Capture the cell that displays the provided text and extract its (X, Y) central coordinate. 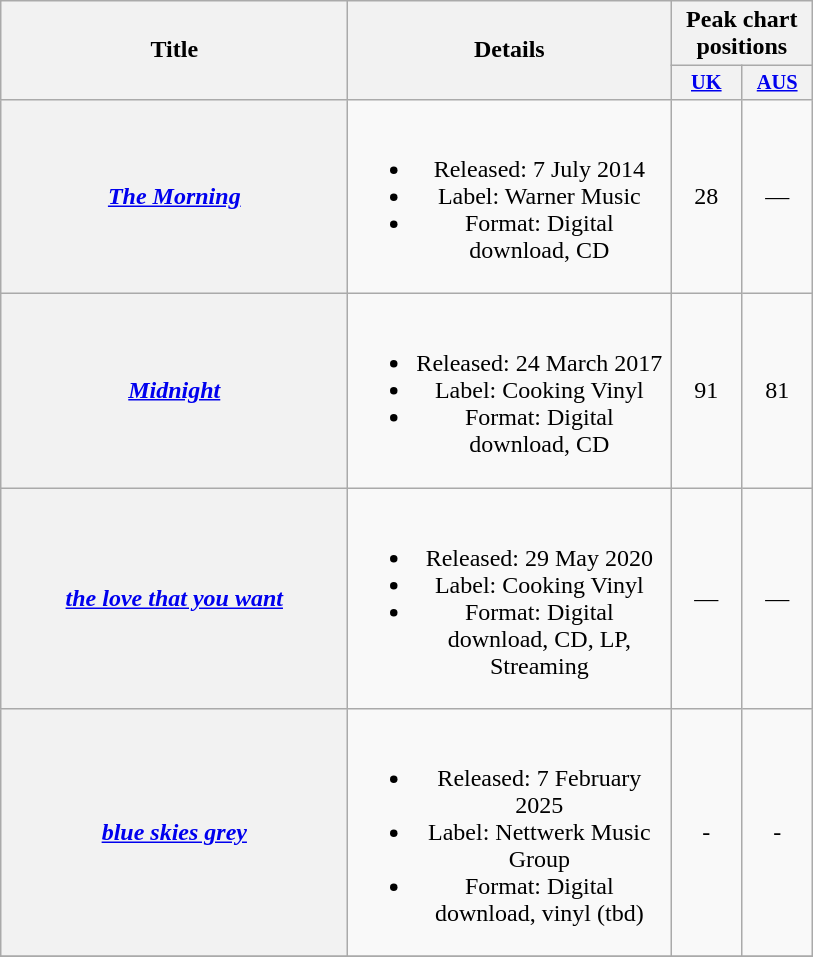
81 (778, 391)
UK (706, 83)
the love that you want (174, 598)
Peak chart positions (742, 34)
Details (510, 50)
The Morning (174, 196)
AUS (778, 83)
Released: 7 July 2014Label: Warner MusicFormat: Digital download, CD (510, 196)
Released: 29 May 2020Label: Cooking VinylFormat: Digital download, CD, LP, Streaming (510, 598)
Released: 7 February 2025Label: Nettwerk Music GroupFormat: Digital download, vinyl (tbd) (510, 833)
91 (706, 391)
Midnight (174, 391)
Released: 24 March 2017Label: Cooking VinylFormat: Digital download, CD (510, 391)
blue skies grey (174, 833)
28 (706, 196)
Title (174, 50)
